Return the (x, y) coordinate for the center point of the cell that contains the specified text.  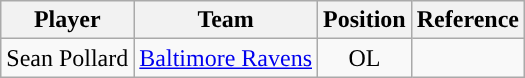
Team (226, 20)
OL (365, 58)
Baltimore Ravens (226, 58)
Sean Pollard (68, 58)
Position (365, 20)
Reference (468, 20)
Player (68, 20)
